Output the [x, y] coordinate of the center of the cell containing the given text.  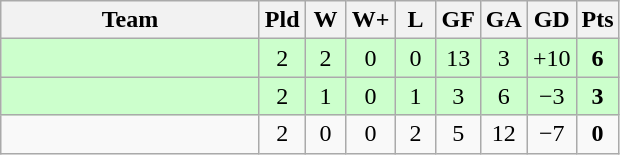
L [416, 20]
Team [130, 20]
Pld [282, 20]
+10 [552, 58]
13 [458, 58]
GF [458, 20]
W+ [370, 20]
−7 [552, 134]
GD [552, 20]
GA [504, 20]
W [326, 20]
5 [458, 134]
−3 [552, 96]
12 [504, 134]
Pts [598, 20]
